Identify which cell holds the provided text, then report its [X, Y] central coordinate. 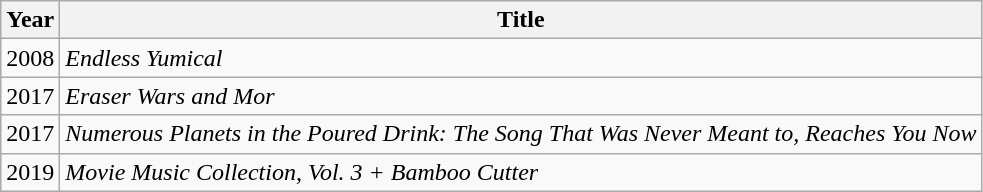
Title [521, 20]
Endless Yumical [521, 58]
Numerous Planets in the Poured Drink: The Song That Was Never Meant to, Reaches You Now [521, 134]
Eraser Wars and Mor [521, 96]
2008 [30, 58]
2019 [30, 172]
Year [30, 20]
Movie Music Collection, Vol. 3 + Bamboo Cutter [521, 172]
